Search for the cell housing the specified text and yield its [x, y] center coordinate. 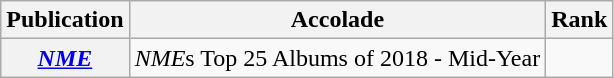
NME [65, 58]
Publication [65, 20]
Rank [580, 20]
Accolade [338, 20]
NMEs Top 25 Albums of 2018 - Mid-Year [338, 58]
